Pinpoint the cell where the given text exists, returning its (x, y) midpoint coordinate. 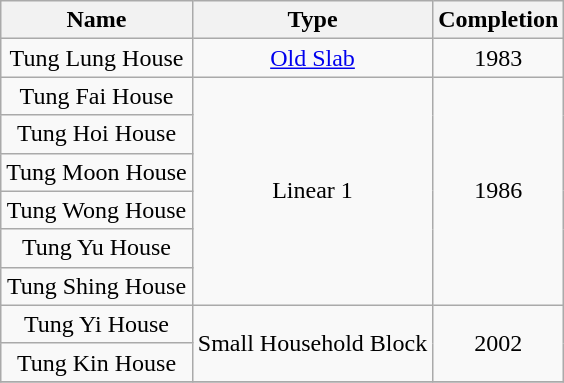
2002 (498, 343)
1983 (498, 58)
Tung Lung House (97, 58)
Tung Shing House (97, 286)
Tung Hoi House (97, 134)
Linear 1 (312, 191)
Tung Fai House (97, 96)
Type (312, 20)
Tung Moon House (97, 172)
Old Slab (312, 58)
Tung Wong House (97, 210)
1986 (498, 191)
Tung Yi House (97, 324)
Tung Kin House (97, 362)
Tung Yu House (97, 248)
Completion (498, 20)
Name (97, 20)
Small Household Block (312, 343)
